Return the [x, y] coordinate for the center point of the cell that contains the specified text.  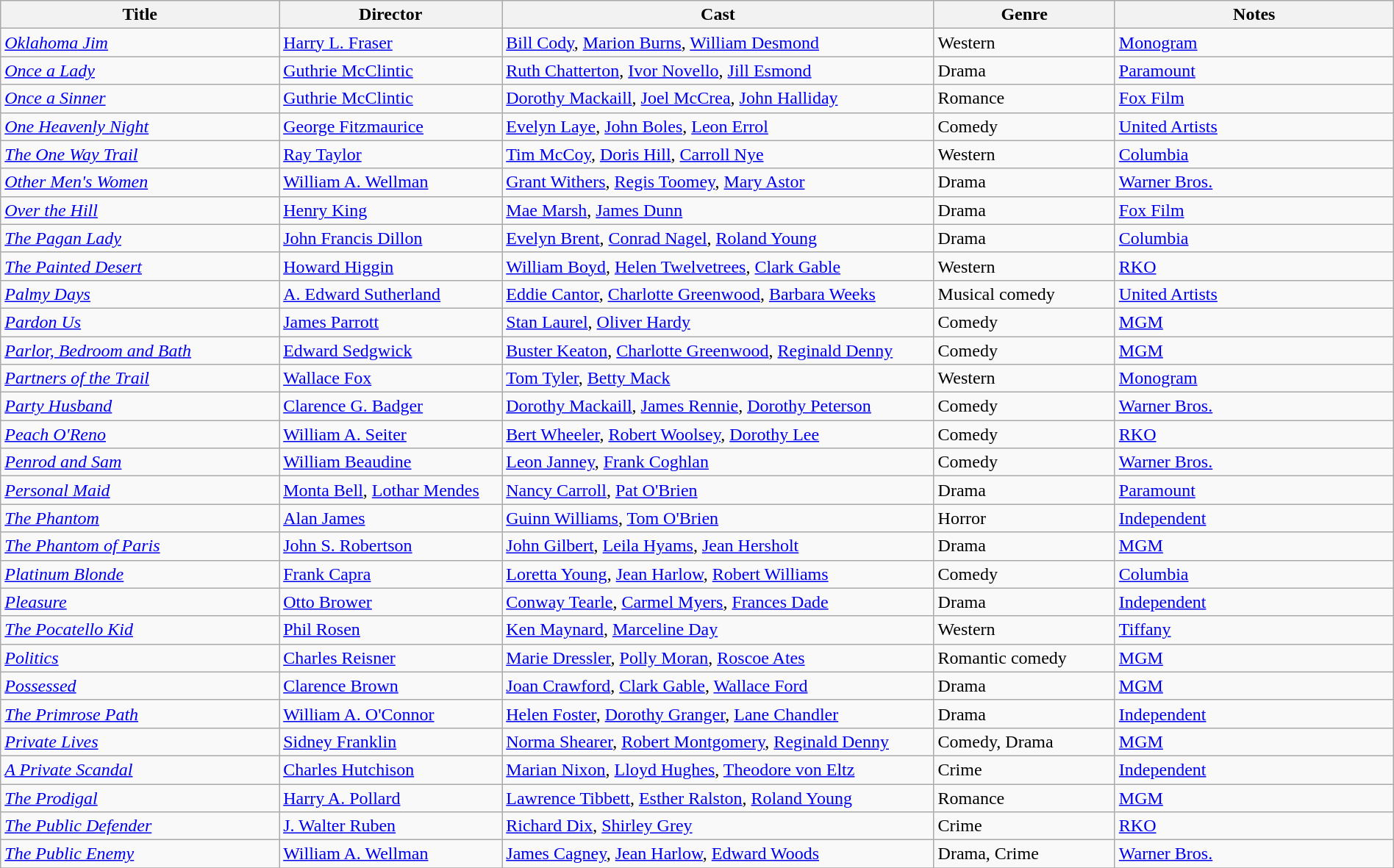
Buster Keaton, Charlotte Greenwood, Reginald Denny [718, 351]
Eddie Cantor, Charlotte Greenwood, Barbara Weeks [718, 294]
Musical comedy [1024, 294]
John Francis Dillon [391, 238]
Other Men's Women [140, 182]
Dorothy Mackaill, James Rennie, Dorothy Peterson [718, 406]
Charles Reisner [391, 658]
Guinn Williams, Tom O'Brien [718, 518]
A Private Scandal [140, 770]
Norma Shearer, Robert Montgomery, Reginald Denny [718, 742]
Romantic comedy [1024, 658]
Possessed [140, 686]
Notes [1254, 15]
Dorothy Mackaill, Joel McCrea, John Halliday [718, 98]
Wallace Fox [391, 379]
Ray Taylor [391, 154]
Loretta Young, Jean Harlow, Robert Williams [718, 574]
Conway Tearle, Carmel Myers, Frances Dade [718, 602]
Platinum Blonde [140, 574]
Harry A. Pollard [391, 797]
Party Husband [140, 406]
Richard Dix, Shirley Grey [718, 826]
Helen Foster, Dorothy Granger, Lane Chandler [718, 714]
Pleasure [140, 602]
Frank Capra [391, 574]
Bert Wheeler, Robert Woolsey, Dorothy Lee [718, 434]
Tiffany [1254, 630]
Genre [1024, 15]
Tom Tyler, Betty Mack [718, 379]
John Gilbert, Leila Hyams, Jean Hersholt [718, 546]
The Public Defender [140, 826]
James Parrott [391, 322]
Joan Crawford, Clark Gable, Wallace Ford [718, 686]
Stan Laurel, Oliver Hardy [718, 322]
Edward Sedgwick [391, 351]
The Phantom [140, 518]
Charles Hutchison [391, 770]
Personal Maid [140, 490]
William Beaudine [391, 462]
Over the Hill [140, 210]
Peach O'Reno [140, 434]
Marie Dressler, Polly Moran, Roscoe Ates [718, 658]
John S. Robertson [391, 546]
William A. O'Connor [391, 714]
Comedy, Drama [1024, 742]
Evelyn Brent, Conrad Nagel, Roland Young [718, 238]
Cast [718, 15]
Evelyn Laye, John Boles, Leon Errol [718, 126]
Horror [1024, 518]
The Prodigal [140, 797]
A. Edward Sutherland [391, 294]
Tim McCoy, Doris Hill, Carroll Nye [718, 154]
Partners of the Trail [140, 379]
William Boyd, Helen Twelvetrees, Clark Gable [718, 266]
Pardon Us [140, 322]
The Phantom of Paris [140, 546]
George Fitzmaurice [391, 126]
Henry King [391, 210]
Director [391, 15]
Lawrence Tibbett, Esther Ralston, Roland Young [718, 797]
Bill Cody, Marion Burns, William Desmond [718, 43]
Once a Sinner [140, 98]
Ken Maynard, Marceline Day [718, 630]
Clarence Brown [391, 686]
Politics [140, 658]
Parlor, Bedroom and Bath [140, 351]
Mae Marsh, James Dunn [718, 210]
One Heavenly Night [140, 126]
The Painted Desert [140, 266]
Clarence G. Badger [391, 406]
The Primrose Path [140, 714]
Penrod and Sam [140, 462]
Marian Nixon, Lloyd Hughes, Theodore von Eltz [718, 770]
J. Walter Ruben [391, 826]
Title [140, 15]
Drama, Crime [1024, 854]
Alan James [391, 518]
Howard Higgin [391, 266]
Leon Janney, Frank Coghlan [718, 462]
Otto Brower [391, 602]
Private Lives [140, 742]
Palmy Days [140, 294]
Harry L. Fraser [391, 43]
Once a Lady [140, 71]
Monta Bell, Lothar Mendes [391, 490]
James Cagney, Jean Harlow, Edward Woods [718, 854]
The Pocatello Kid [140, 630]
William A. Seiter [391, 434]
Phil Rosen [391, 630]
Ruth Chatterton, Ivor Novello, Jill Esmond [718, 71]
Grant Withers, Regis Toomey, Mary Astor [718, 182]
Oklahoma Jim [140, 43]
The Pagan Lady [140, 238]
The Public Enemy [140, 854]
Sidney Franklin [391, 742]
The One Way Trail [140, 154]
Nancy Carroll, Pat O'Brien [718, 490]
